Search for the cell housing the specified text and yield its (X, Y) center coordinate. 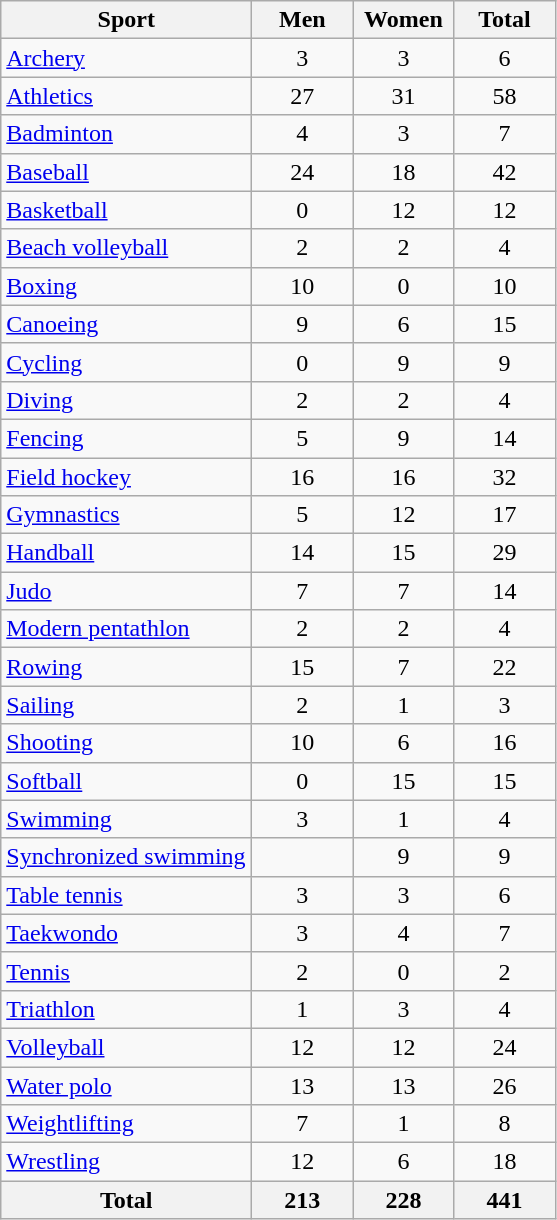
17 (504, 515)
Softball (126, 781)
Canoeing (126, 324)
Weightlifting (126, 1124)
Volleyball (126, 1047)
Badminton (126, 134)
22 (504, 667)
Athletics (126, 96)
Judo (126, 591)
Triathlon (126, 1009)
27 (302, 96)
Water polo (126, 1085)
Diving (126, 400)
58 (504, 96)
Men (302, 20)
Gymnastics (126, 515)
Swimming (126, 819)
213 (302, 1200)
26 (504, 1085)
Tennis (126, 971)
Handball (126, 553)
Fencing (126, 438)
8 (504, 1124)
31 (404, 96)
Boxing (126, 286)
29 (504, 553)
Beach volleyball (126, 248)
Sport (126, 20)
Table tennis (126, 895)
Cycling (126, 362)
Field hockey (126, 477)
Archery (126, 58)
228 (404, 1200)
Baseball (126, 172)
32 (504, 477)
Rowing (126, 667)
Basketball (126, 210)
Wrestling (126, 1162)
Women (404, 20)
Sailing (126, 705)
441 (504, 1200)
Modern pentathlon (126, 629)
Taekwondo (126, 933)
Shooting (126, 743)
Synchronized swimming (126, 857)
42 (504, 172)
